Locate the cell with the specified text and output its (X, Y) center coordinate. 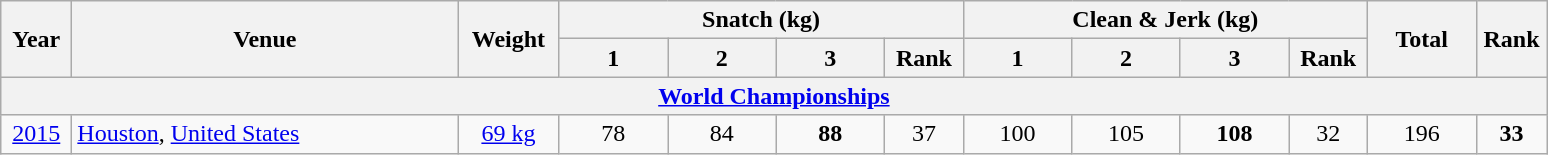
84 (722, 134)
105 (1126, 134)
Weight (508, 39)
78 (614, 134)
Total (1422, 39)
Snatch (kg) (761, 20)
2015 (36, 134)
100 (1018, 134)
Houston, United States (265, 134)
33 (1512, 134)
108 (1234, 134)
69 kg (508, 134)
37 (924, 134)
196 (1422, 134)
Venue (265, 39)
Year (36, 39)
Clean & Jerk (kg) (1165, 20)
World Championships (774, 96)
32 (1328, 134)
88 (830, 134)
